For the text-containing cell, return its midpoint in [X, Y] coordinate format. 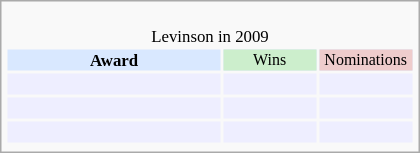
Award [114, 60]
Wins [270, 60]
Levinson in 2009 [210, 28]
Nominations [366, 60]
